Capture the cell that displays the provided text and extract its [x, y] central coordinate. 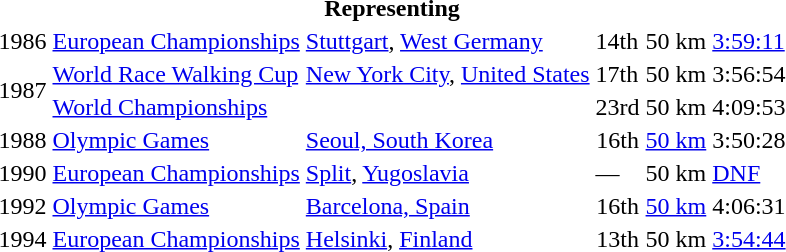
Barcelona, Spain [448, 206]
— [618, 173]
14th [618, 41]
World Race Walking Cup [176, 74]
Stuttgart, West Germany [448, 41]
New York City, United States [448, 74]
23rd [618, 107]
Seoul, South Korea [448, 140]
Split, Yugoslavia [448, 173]
World Championships [176, 107]
17th [618, 74]
